Locate the cell with the specified text and output its (x, y) center coordinate. 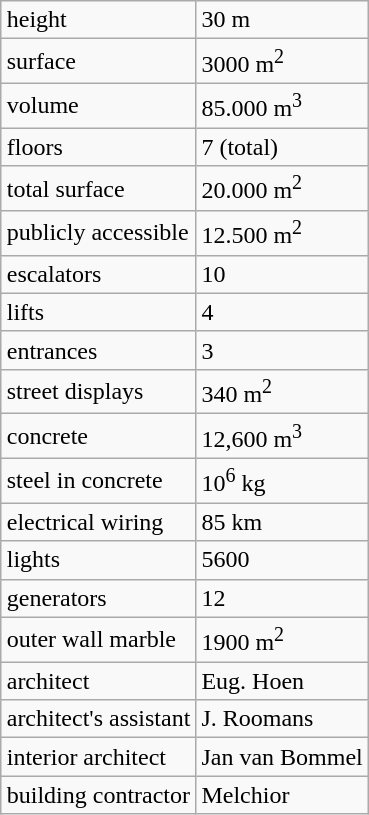
volume (98, 106)
electrical wiring (98, 522)
7 (total) (282, 147)
lifts (98, 312)
building contractor (98, 795)
4 (282, 312)
Melchior (282, 795)
30 m (282, 20)
85.000 m3 (282, 106)
interior architect (98, 757)
publicly accessible (98, 234)
12 (282, 598)
5600 (282, 560)
floors (98, 147)
J. Roomans (282, 719)
20.000 m2 (282, 188)
1900 m2 (282, 640)
street displays (98, 392)
3000 m2 (282, 62)
10 (282, 274)
height (98, 20)
generators (98, 598)
Jan van Bommel (282, 757)
lights (98, 560)
85 km (282, 522)
total surface (98, 188)
Eug. Hoen (282, 681)
3 (282, 350)
entrances (98, 350)
architect (98, 681)
12.500 m2 (282, 234)
outer wall marble (98, 640)
surface (98, 62)
340 m2 (282, 392)
106 kg (282, 480)
steel in concrete (98, 480)
12,600 m3 (282, 436)
architect's assistant (98, 719)
escalators (98, 274)
concrete (98, 436)
